Scan for the cell matching the given text and deliver its (x, y) coordinate at center. 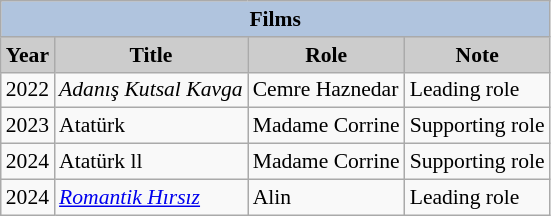
Role (326, 55)
2022 (28, 90)
Atatürk (151, 126)
Cemre Haznedar (326, 90)
Note (478, 55)
Films (276, 19)
Adanış Kutsal Kavga (151, 90)
Atatürk ll (151, 162)
Year (28, 55)
Title (151, 55)
Alin (326, 197)
2023 (28, 126)
Romantik Hırsız (151, 197)
